Extract the [x, y] coordinate from the center of the cell holding the provided text.  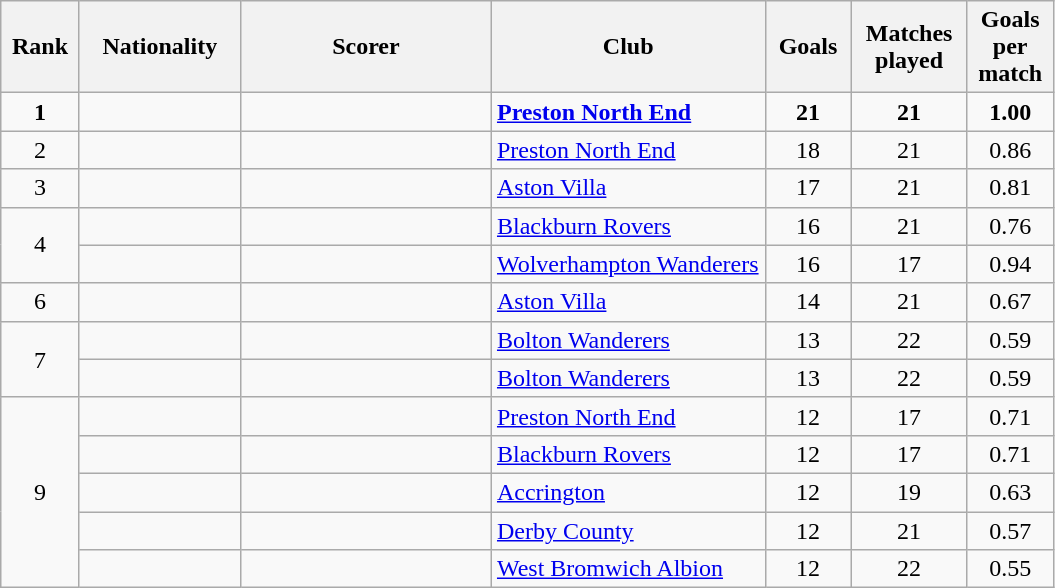
14 [808, 302]
Derby County [628, 531]
0.86 [1010, 150]
0.94 [1010, 264]
0.57 [1010, 531]
Wolverhampton Wanderers [628, 264]
West Bromwich Albion [628, 569]
0.67 [1010, 302]
4 [40, 245]
2 [40, 150]
Accrington [628, 492]
1 [40, 112]
1.00 [1010, 112]
19 [909, 492]
Rank [40, 47]
Goals per match [1010, 47]
0.63 [1010, 492]
Nationality [160, 47]
3 [40, 188]
9 [40, 492]
0.76 [1010, 226]
Scorer [366, 47]
Goals [808, 47]
0.81 [1010, 188]
Matches played [909, 47]
0.55 [1010, 569]
18 [808, 150]
Club [628, 47]
7 [40, 359]
6 [40, 302]
